Return the (x, y) coordinate for the center point of the cell that contains the specified text.  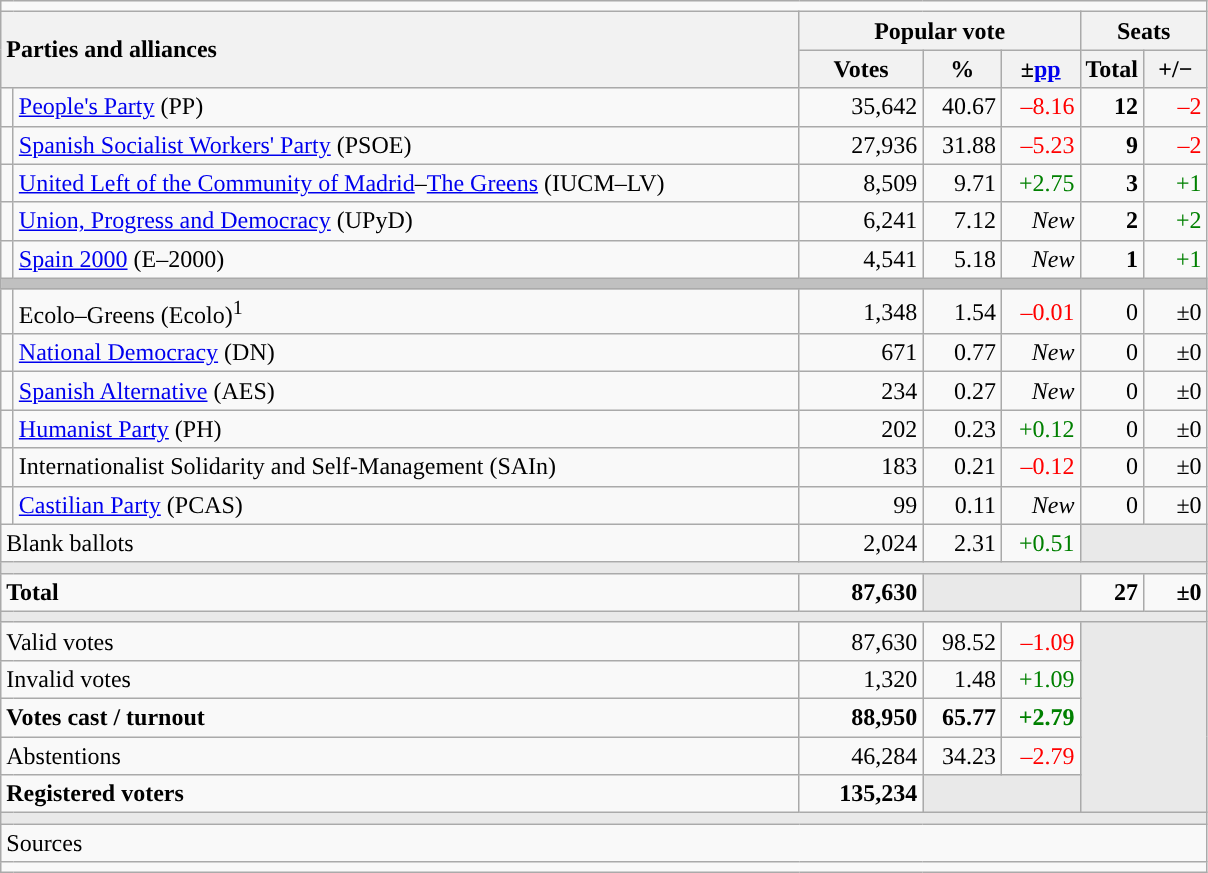
+1.09 (1040, 679)
–0.01 (1040, 312)
Internationalist Solidarity and Self-Management (SAIn) (406, 467)
31.88 (962, 145)
7.12 (962, 221)
88,950 (861, 718)
Abstentions (400, 756)
0.11 (962, 505)
1,348 (861, 312)
Registered voters (400, 794)
135,234 (861, 794)
2.31 (962, 543)
9 (1112, 145)
98.52 (962, 641)
National Democracy (DN) (406, 353)
35,642 (861, 107)
40.67 (962, 107)
65.77 (962, 718)
0.27 (962, 391)
United Left of the Community of Madrid–The Greens (IUCM–LV) (406, 183)
0.23 (962, 429)
1 (1112, 259)
±pp (1040, 69)
12 (1112, 107)
Popular vote (940, 31)
–2.79 (1040, 756)
–1.09 (1040, 641)
+2 (1176, 221)
2,024 (861, 543)
+/− (1176, 69)
0.77 (962, 353)
34.23 (962, 756)
183 (861, 467)
1.48 (962, 679)
Seats (1144, 31)
Votes (861, 69)
Votes cast / turnout (400, 718)
Invalid votes (400, 679)
+2.75 (1040, 183)
46,284 (861, 756)
8,509 (861, 183)
+0.12 (1040, 429)
3 (1112, 183)
0.21 (962, 467)
234 (861, 391)
Spanish Alternative (AES) (406, 391)
Castilian Party (PCAS) (406, 505)
Union, Progress and Democracy (UPyD) (406, 221)
People's Party (PP) (406, 107)
+2.79 (1040, 718)
9.71 (962, 183)
671 (861, 353)
Sources (604, 843)
% (962, 69)
–5.23 (1040, 145)
Spanish Socialist Workers' Party (PSOE) (406, 145)
6,241 (861, 221)
Valid votes (400, 641)
99 (861, 505)
1.54 (962, 312)
5.18 (962, 259)
Parties and alliances (400, 50)
202 (861, 429)
Ecolo–Greens (Ecolo)1 (406, 312)
27,936 (861, 145)
27 (1112, 592)
1,320 (861, 679)
–0.12 (1040, 467)
+0.51 (1040, 543)
2 (1112, 221)
Blank ballots (400, 543)
–8.16 (1040, 107)
Humanist Party (PH) (406, 429)
4,541 (861, 259)
Spain 2000 (E–2000) (406, 259)
